Pinpoint the cell where the given text exists, returning its [X, Y] midpoint coordinate. 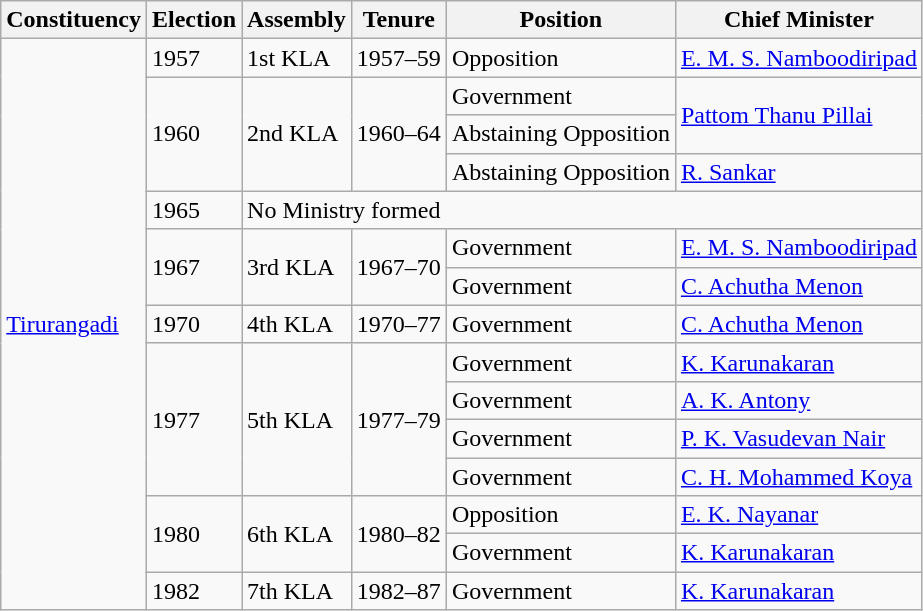
Constituency [74, 20]
Assembly [297, 20]
1970 [194, 324]
1982 [194, 591]
1970–77 [398, 324]
1967 [194, 267]
1960 [194, 134]
1980–82 [398, 534]
1957–59 [398, 58]
P. K. Vasudevan Nair [798, 438]
Pattom Thanu Pillai [798, 115]
5th KLA [297, 419]
E. K. Nayanar [798, 515]
Tenure [398, 20]
3rd KLA [297, 267]
1967–70 [398, 267]
Chief Minister [798, 20]
6th KLA [297, 534]
1st KLA [297, 58]
7th KLA [297, 591]
A. K. Antony [798, 400]
Position [560, 20]
1977–79 [398, 419]
1977 [194, 419]
Tirurangadi [74, 324]
1965 [194, 210]
R. Sankar [798, 172]
4th KLA [297, 324]
1957 [194, 58]
1982–87 [398, 591]
C. H. Mohammed Koya [798, 477]
2nd KLA [297, 134]
1960–64 [398, 134]
No Ministry formed [582, 210]
1980 [194, 534]
Election [194, 20]
